Capture the cell that displays the provided text and extract its [X, Y] central coordinate. 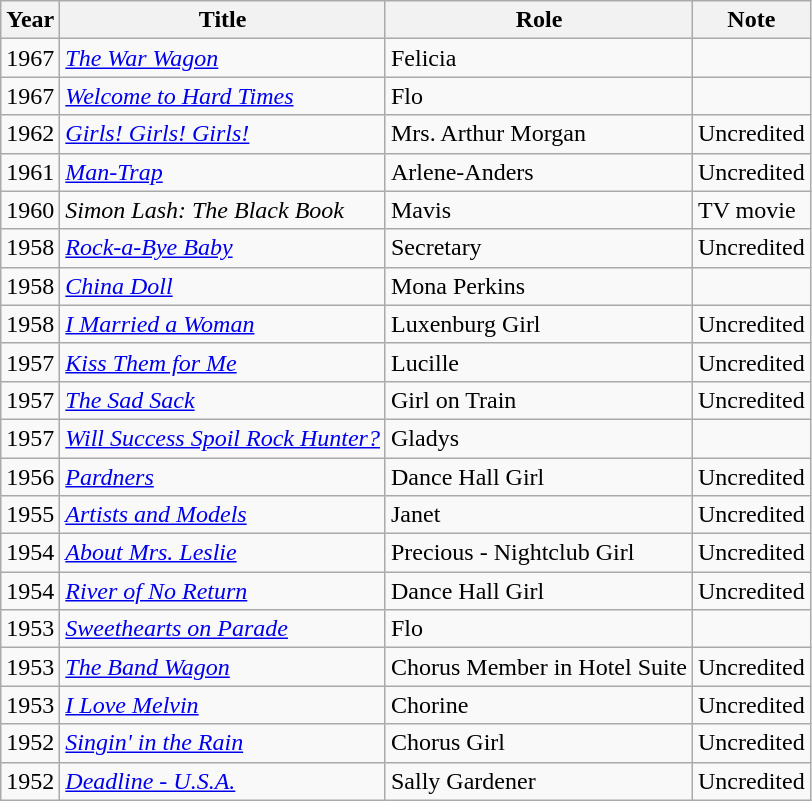
Mavis [538, 210]
Will Success Spoil Rock Hunter? [223, 438]
1955 [30, 515]
Role [538, 20]
1956 [30, 477]
Girl on Train [538, 400]
Chorine [538, 705]
River of No Return [223, 591]
Rock-a-Bye Baby [223, 248]
Singin' in the Rain [223, 743]
Mona Perkins [538, 286]
TV movie [752, 210]
Sweethearts on Parade [223, 629]
Artists and Models [223, 515]
China Doll [223, 286]
Precious - Nightclub Girl [538, 553]
Year [30, 20]
1961 [30, 172]
Girls! Girls! Girls! [223, 134]
I Love Melvin [223, 705]
Chorus Girl [538, 743]
Felicia [538, 58]
1962 [30, 134]
Mrs. Arthur Morgan [538, 134]
Lucille [538, 362]
Note [752, 20]
Simon Lash: The Black Book [223, 210]
About Mrs. Leslie [223, 553]
1960 [30, 210]
Chorus Member in Hotel Suite [538, 667]
The Band Wagon [223, 667]
Secretary [538, 248]
Janet [538, 515]
The War Wagon [223, 58]
Man-Trap [223, 172]
Luxenburg Girl [538, 324]
Arlene-Anders [538, 172]
Title [223, 20]
The Sad Sack [223, 400]
Deadline - U.S.A. [223, 781]
I Married a Woman [223, 324]
Gladys [538, 438]
Kiss Them for Me [223, 362]
Sally Gardener [538, 781]
Welcome to Hard Times [223, 96]
Pardners [223, 477]
